Return (X, Y) of the center of cell containing provided text 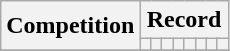
Competition (70, 26)
Record (184, 20)
